From the cell containing the given text, extract its center point as (X, Y) coordinate. 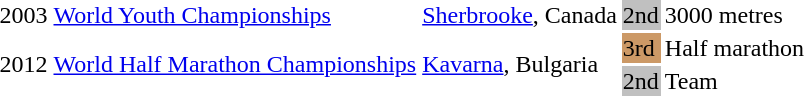
Sherbrooke, Canada (520, 15)
World Half Marathon Championships (235, 64)
World Youth Championships (235, 15)
Kavarna, Bulgaria (520, 64)
3rd (640, 48)
